Output the (X, Y) coordinate of the center of the cell containing the given text.  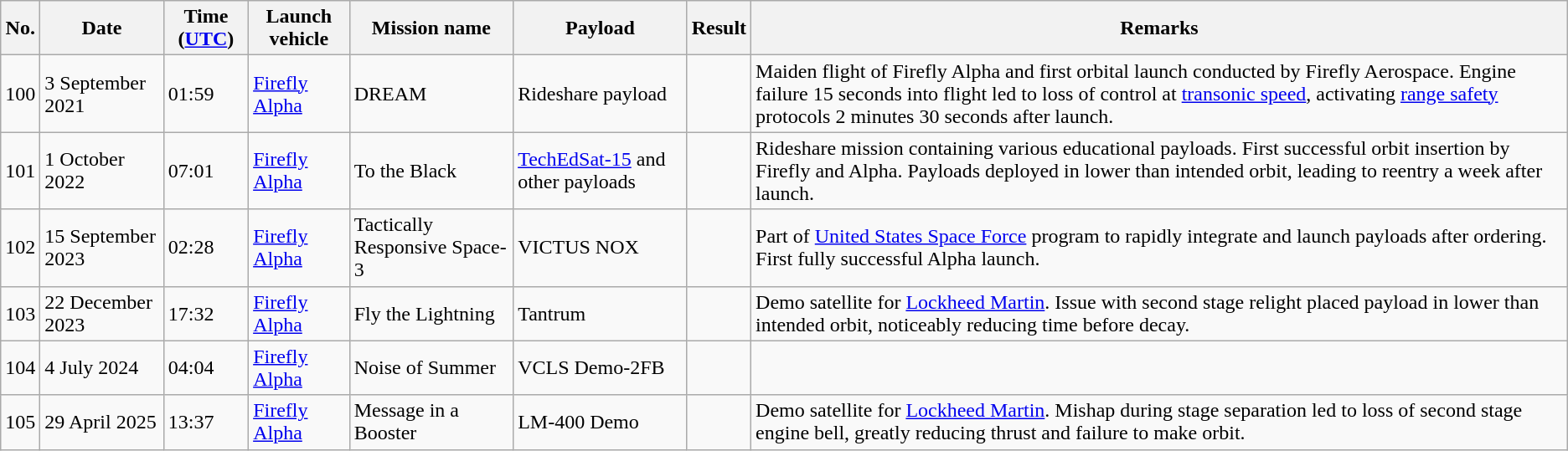
17:32 (206, 313)
Launch vehicle (300, 28)
01:59 (206, 94)
Mission name (431, 28)
100 (20, 94)
Part of United States Space Force program to rapidly integrate and launch payloads after ordering. First fully successful Alpha launch. (1159, 248)
15 September 2023 (102, 248)
4 July 2024 (102, 368)
04:04 (206, 368)
Time (UTC) (206, 28)
103 (20, 313)
29 April 2025 (102, 422)
No. (20, 28)
VICTUS NOX (601, 248)
Payload (601, 28)
To the Black (431, 171)
105 (20, 422)
VCLS Demo-2FB (601, 368)
LM-400 Demo (601, 422)
Rideshare payload (601, 94)
22 December 2023 (102, 313)
1 October 2022 (102, 171)
Remarks (1159, 28)
TechEdSat-15 and other payloads (601, 171)
02:28 (206, 248)
101 (20, 171)
DREAM (431, 94)
104 (20, 368)
13:37 (206, 422)
07:01 (206, 171)
Tactically Responsive Space-3 (431, 248)
102 (20, 248)
Tantrum (601, 313)
Date (102, 28)
Message in a Booster (431, 422)
Noise of Summer (431, 368)
3 September 2021 (102, 94)
Fly the Lightning (431, 313)
Result (719, 28)
